Find where the given text appears and provide that cell's center as (X, Y) coordinate. 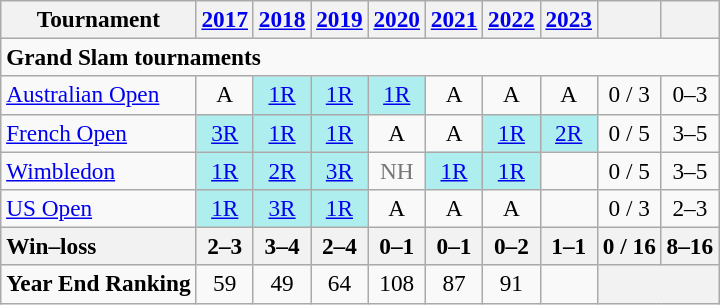
59 (224, 284)
108 (396, 284)
US Open (98, 208)
French Open (98, 133)
1–1 (568, 246)
Grand Slam tournaments (360, 57)
91 (512, 284)
Australian Open (98, 95)
64 (340, 284)
0–2 (512, 246)
3–4 (282, 246)
2019 (340, 19)
2018 (282, 19)
Year End Ranking (98, 284)
0–3 (690, 95)
2–4 (340, 246)
Win–loss (98, 246)
2020 (396, 19)
Wimbledon (98, 170)
2022 (512, 19)
Tournament (98, 19)
8–16 (690, 246)
2023 (568, 19)
2017 (224, 19)
49 (282, 284)
0 / 16 (629, 246)
NH (396, 170)
2021 (454, 19)
87 (454, 284)
